Detect which cell encompasses the target text, then output its [X, Y] center coordinate. 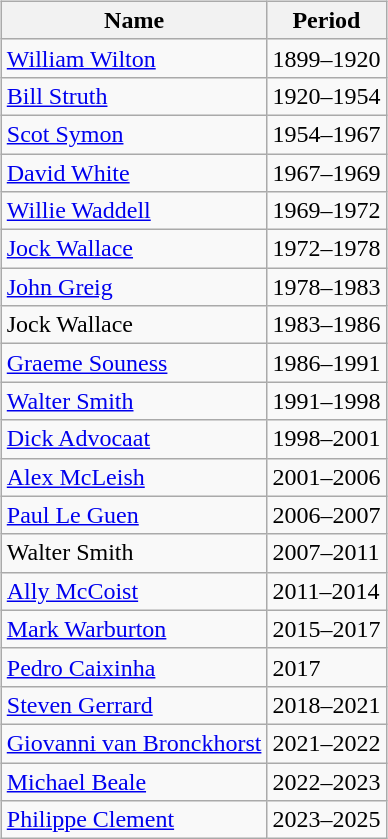
Ally McCoist [134, 591]
1967–1969 [326, 173]
2017 [326, 667]
1969–1972 [326, 211]
1998–2001 [326, 439]
Pedro Caixinha [134, 667]
2018–2021 [326, 705]
2021–2022 [326, 743]
1991–1998 [326, 401]
2001–2006 [326, 477]
Alex McLeish [134, 477]
1978–1983 [326, 287]
2022–2023 [326, 781]
2023–2025 [326, 820]
Graeme Souness [134, 363]
Giovanni van Bronckhorst [134, 743]
Mark Warburton [134, 629]
1920–1954 [326, 96]
2006–2007 [326, 515]
Philippe Clement [134, 820]
Steven Gerrard [134, 705]
1899–1920 [326, 58]
2011–2014 [326, 591]
Michael Beale [134, 781]
William Wilton [134, 58]
1983–1986 [326, 325]
Paul Le Guen [134, 515]
Name [134, 20]
Willie Waddell [134, 211]
1972–1978 [326, 249]
Scot Symon [134, 134]
2007–2011 [326, 553]
John Greig [134, 287]
David White [134, 173]
Period [326, 20]
1954–1967 [326, 134]
Dick Advocaat [134, 439]
Bill Struth [134, 96]
2015–2017 [326, 629]
1986–1991 [326, 363]
